Identify which cell holds the provided text, then report its (X, Y) central coordinate. 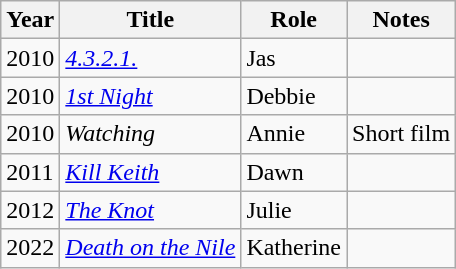
Katherine (294, 248)
Debbie (294, 96)
Kill Keith (150, 172)
Short film (402, 134)
Notes (402, 20)
2011 (30, 172)
2012 (30, 210)
Role (294, 20)
Jas (294, 58)
Title (150, 20)
Dawn (294, 172)
2022 (30, 248)
Watching (150, 134)
4.3.2.1. (150, 58)
Year (30, 20)
Death on the Nile (150, 248)
Julie (294, 210)
The Knot (150, 210)
1st Night (150, 96)
Annie (294, 134)
